Locate the cell with the specified text and output its [X, Y] center coordinate. 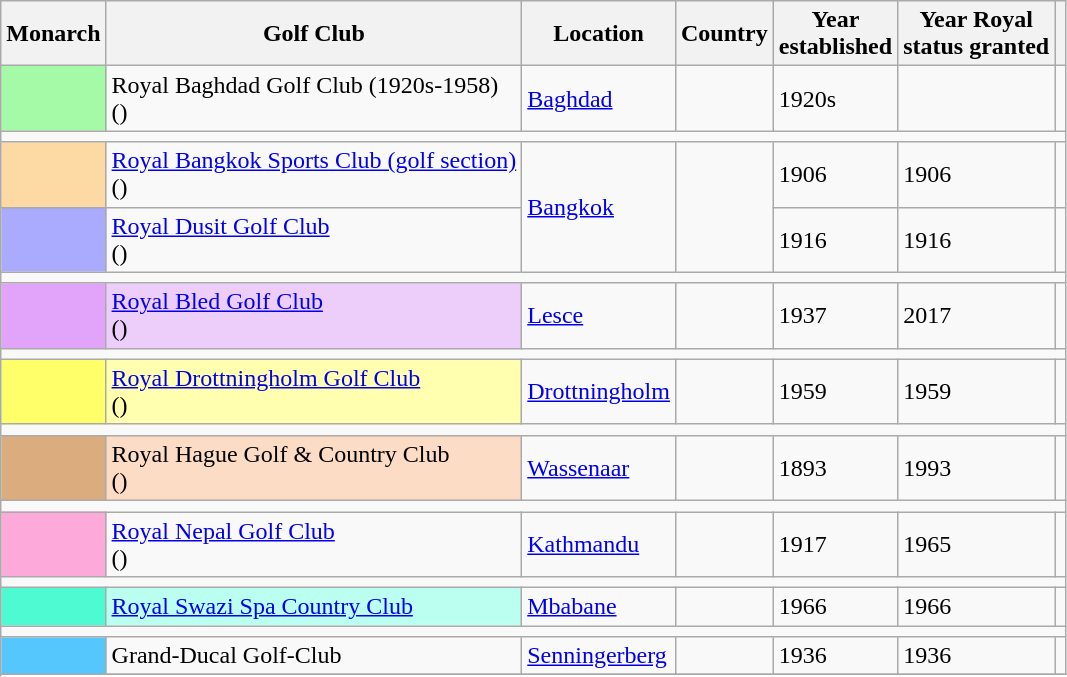
1920s [835, 98]
Drottningholm [599, 392]
Royal Swazi Spa Country Club [314, 607]
Bangkok [599, 207]
2017 [976, 316]
Royal Baghdad Golf Club (1920s-1958)() [314, 98]
1917 [835, 544]
Royal Bled Golf Club() [314, 316]
Grand-Ducal Golf-Club [314, 656]
Location [599, 34]
Year Royalstatus granted [976, 34]
Royal Nepal Golf Club() [314, 544]
Baghdad [599, 98]
Country [724, 34]
Royal Hague Golf & Country Club() [314, 468]
Royal Dusit Golf Club() [314, 240]
Royal Drottningholm Golf Club() [314, 392]
1965 [976, 544]
Golf Club [314, 34]
Senningerberg [599, 656]
1893 [835, 468]
Royal Bangkok Sports Club (golf section)() [314, 174]
Lesce [599, 316]
Wassenaar [599, 468]
1937 [835, 316]
Yearestablished [835, 34]
Kathmandu [599, 544]
1993 [976, 468]
Monarch [54, 34]
Mbabane [599, 607]
